Determine the [x, y] coordinate at the center of the cell enclosing the given text.  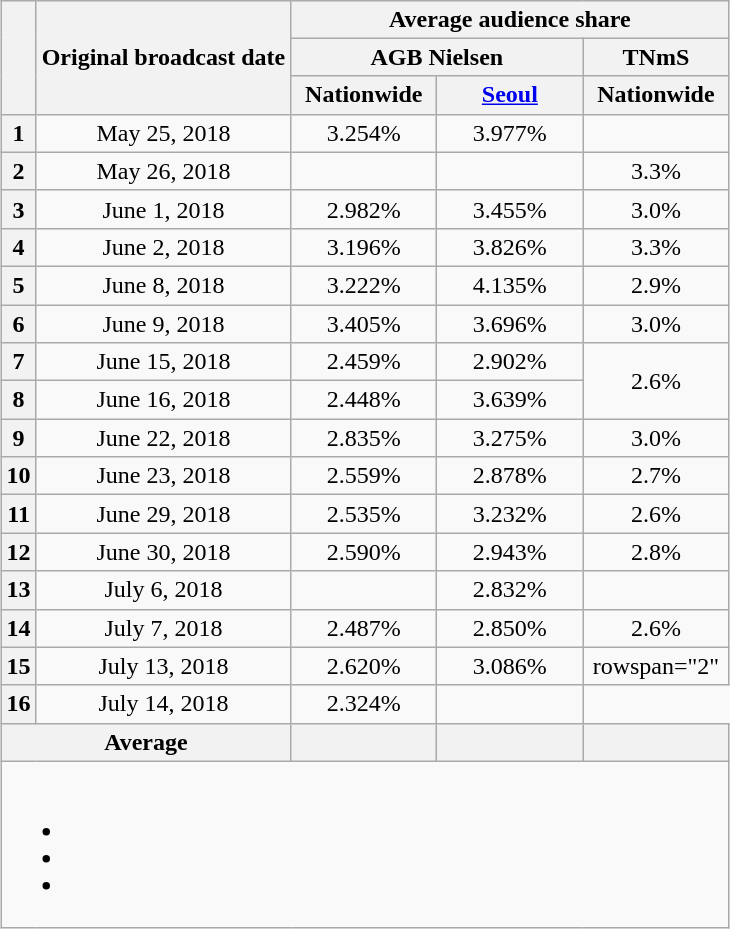
2.878% [510, 476]
5 [18, 285]
June 9, 2018 [164, 323]
2.8% [656, 552]
2.835% [364, 438]
June 2, 2018 [164, 247]
2.559% [364, 476]
May 26, 2018 [164, 171]
2 [18, 171]
11 [18, 514]
July 14, 2018 [164, 704]
4.135% [510, 285]
2.620% [364, 666]
3.639% [510, 400]
3.086% [510, 666]
June 1, 2018 [164, 209]
3.232% [510, 514]
2.7% [656, 476]
3 [18, 209]
July 13, 2018 [164, 666]
14 [18, 628]
Original broadcast date [164, 57]
July 6, 2018 [164, 590]
2.902% [510, 362]
8 [18, 400]
2.982% [364, 209]
TNmS [656, 57]
12 [18, 552]
2.9% [656, 285]
June 15, 2018 [164, 362]
3.275% [510, 438]
2.943% [510, 552]
2.850% [510, 628]
2.832% [510, 590]
Average [146, 742]
4 [18, 247]
2.459% [364, 362]
3.826% [510, 247]
rowspan="2" [656, 666]
June 30, 2018 [164, 552]
2.590% [364, 552]
2.487% [364, 628]
10 [18, 476]
6 [18, 323]
2.324% [364, 704]
July 7, 2018 [164, 628]
15 [18, 666]
3.696% [510, 323]
3.222% [364, 285]
3.254% [364, 133]
May 25, 2018 [164, 133]
2.448% [364, 400]
2.535% [364, 514]
June 16, 2018 [164, 400]
16 [18, 704]
9 [18, 438]
June 29, 2018 [164, 514]
Seoul [510, 95]
3.405% [364, 323]
3.977% [510, 133]
June 23, 2018 [164, 476]
3.196% [364, 247]
3.455% [510, 209]
7 [18, 362]
June 22, 2018 [164, 438]
13 [18, 590]
June 8, 2018 [164, 285]
1 [18, 133]
AGB Nielsen [437, 57]
Average audience share [510, 19]
